From the cell containing the given text, extract its center point as (X, Y) coordinate. 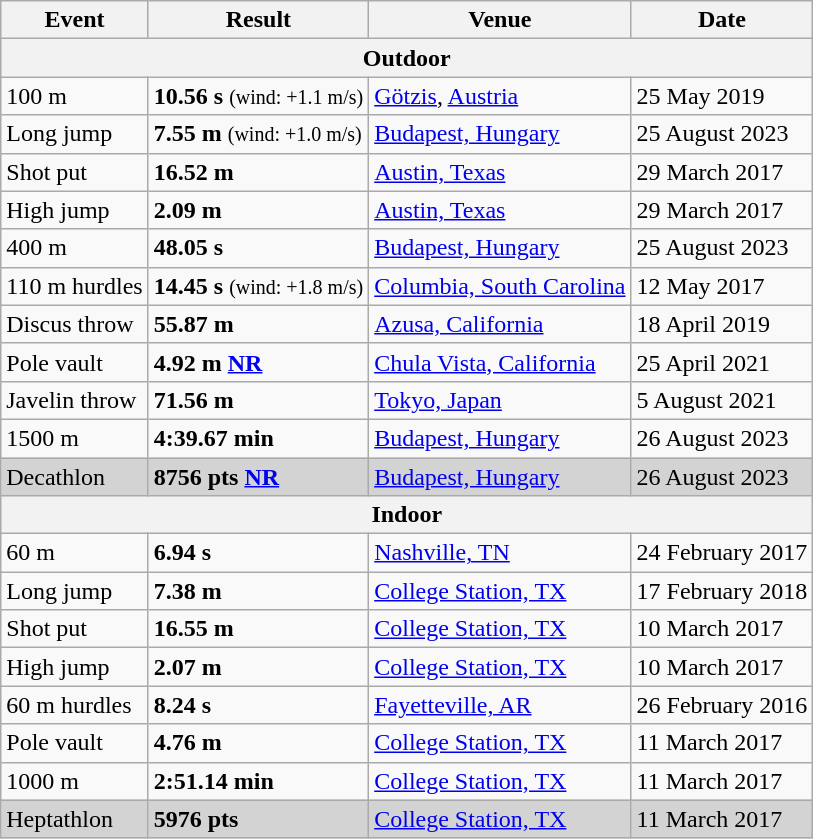
Fayetteville, AR (500, 705)
Götzis, Austria (500, 96)
Tokyo, Japan (500, 400)
Venue (500, 20)
18 April 2019 (722, 324)
Event (74, 20)
8756 pts NR (258, 477)
1000 m (74, 781)
60 m (74, 553)
71.56 m (258, 400)
7.55 m (wind: +1.0 m/s) (258, 134)
Heptathlon (74, 819)
25 May 2019 (722, 96)
8.24 s (258, 705)
7.38 m (258, 591)
Columbia, South Carolina (500, 286)
Azusa, California (500, 324)
Result (258, 20)
4.92 m NR (258, 362)
48.05 s (258, 248)
4.76 m (258, 743)
16.55 m (258, 629)
60 m hurdles (74, 705)
2.09 m (258, 210)
5 August 2021 (722, 400)
14.45 s (wind: +1.8 m/s) (258, 286)
110 m hurdles (74, 286)
Chula Vista, California (500, 362)
400 m (74, 248)
Indoor (407, 515)
16.52 m (258, 172)
12 May 2017 (722, 286)
55.87 m (258, 324)
10.56 s (wind: +1.1 m/s) (258, 96)
100 m (74, 96)
17 February 2018 (722, 591)
1500 m (74, 438)
Date (722, 20)
2.07 m (258, 667)
Nashville, TN (500, 553)
26 February 2016 (722, 705)
Discus throw (74, 324)
4:39.67 min (258, 438)
2:51.14 min (258, 781)
24 February 2017 (722, 553)
Decathlon (74, 477)
Outdoor (407, 58)
25 April 2021 (722, 362)
5976 pts (258, 819)
Javelin throw (74, 400)
6.94 s (258, 553)
